Return the (X, Y) coordinate for the center point of the cell that contains the specified text.  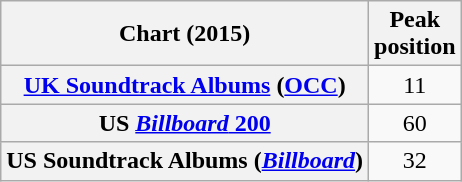
US Soundtrack Albums (Billboard) (185, 161)
Chart (2015) (185, 34)
UK Soundtrack Albums (OCC) (185, 85)
32 (415, 161)
Peakposition (415, 34)
11 (415, 85)
US Billboard 200 (185, 123)
60 (415, 123)
